Scan for the cell matching the given text and deliver its (x, y) coordinate at center. 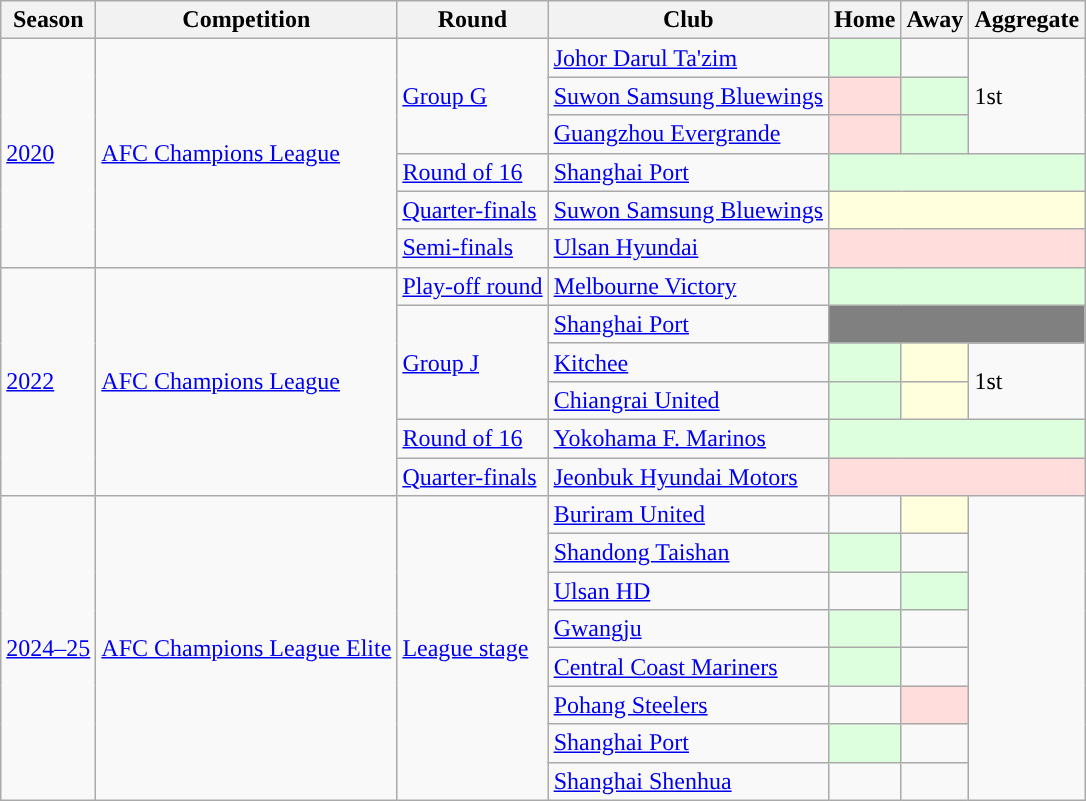
Play-off round (472, 286)
Johor Darul Ta'zim (688, 58)
2024–25 (48, 648)
Group J (472, 362)
Semi-finals (472, 248)
Guangzhou Evergrande (688, 134)
Jeonbuk Hyundai Motors (688, 477)
Central Coast Mariners (688, 667)
Group G (472, 96)
Chiangrai United (688, 400)
Pohang Steelers (688, 705)
League stage (472, 648)
Gwangju (688, 629)
Away (935, 20)
Shandong Taishan (688, 553)
Round (472, 20)
Melbourne Victory (688, 286)
Ulsan Hyundai (688, 248)
Season (48, 20)
2020 (48, 153)
Yokohama F. Marinos (688, 438)
Competition (246, 20)
AFC Champions League Elite (246, 648)
Buriram United (688, 515)
Club (688, 20)
2022 (48, 381)
Ulsan HD (688, 591)
Aggregate (1027, 20)
Shanghai Shenhua (688, 781)
Home (865, 20)
Kitchee (688, 362)
